Identify which cell holds the provided text, then report its [X, Y] central coordinate. 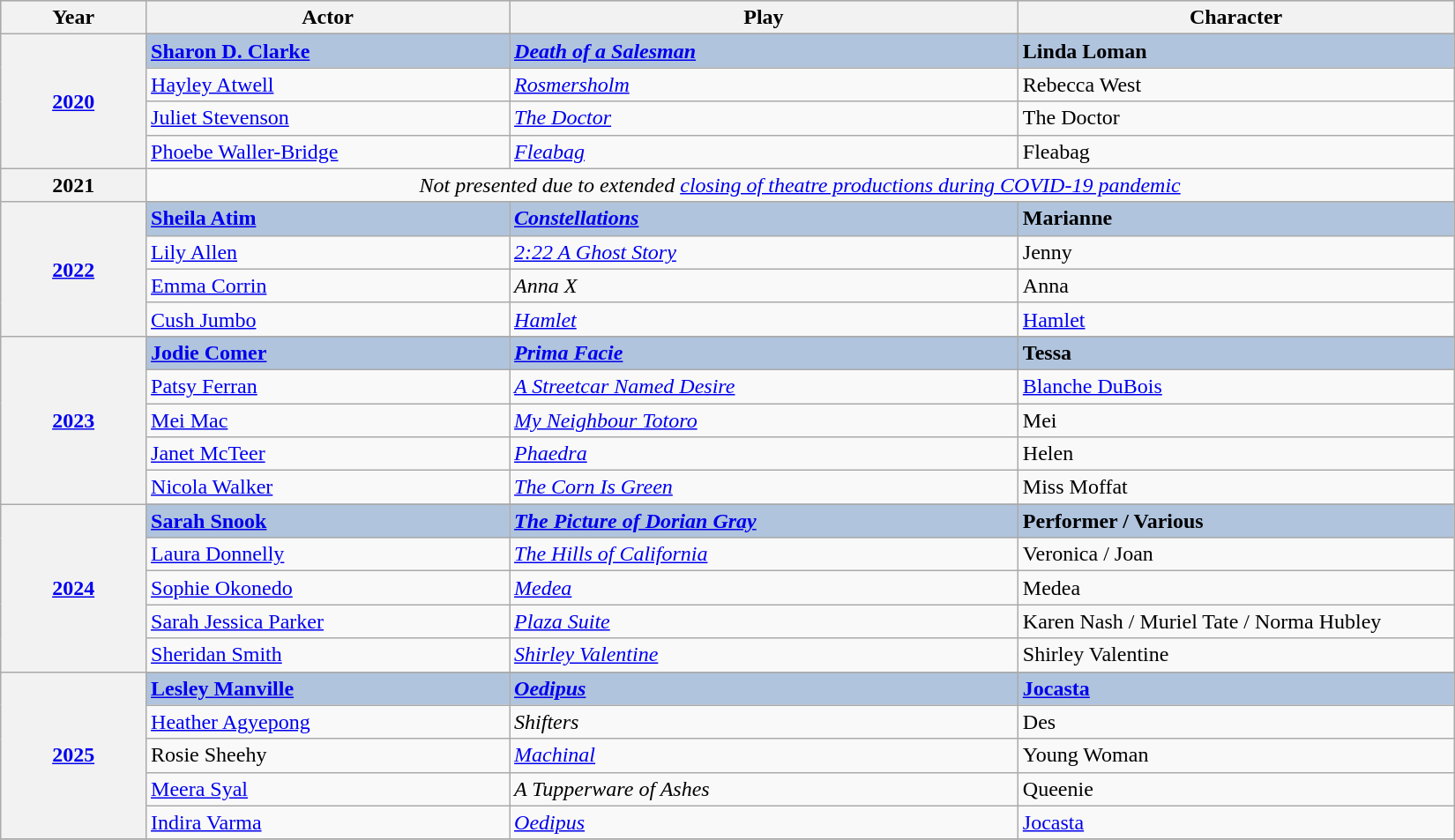
Patsy Ferran [328, 386]
A Tupperware of Ashes [764, 789]
Heather Agyepong [328, 722]
Rosmersholm [764, 85]
Phaedra [764, 454]
Actor [328, 18]
Jodie Comer [328, 353]
Juliet Stevenson [328, 118]
Emma Corrin [328, 286]
Queenie [1235, 789]
Performer / Various [1235, 521]
Not presented due to extended closing of theatre productions during COVID-19 pandemic [801, 185]
2024 [74, 588]
Jenny [1235, 252]
Janet McTeer [328, 454]
Sarah Jessica Parker [328, 621]
Sarah Snook [328, 521]
Rosie Sheehy [328, 755]
Karen Nash / Muriel Tate / Norma Hubley [1235, 621]
Constellations [764, 219]
Blanche DuBois [1235, 386]
2021 [74, 185]
Anna X [764, 286]
Hayley Atwell [328, 85]
Sharon D. Clarke [328, 51]
Mei [1235, 420]
2025 [74, 755]
Year [74, 18]
2022 [74, 269]
Plaza Suite [764, 621]
Young Woman [1235, 755]
Prima Facie [764, 353]
Linda Loman [1235, 51]
Machinal [764, 755]
Laura Donnelly [328, 554]
Death of a Salesman [764, 51]
Marianne [1235, 219]
Shifters [764, 722]
Anna [1235, 286]
Play [764, 18]
The Hills of California [764, 554]
2023 [74, 420]
Cush Jumbo [328, 319]
Miss Moffat [1235, 487]
Des [1235, 722]
Lily Allen [328, 252]
Phoebe Waller-Bridge [328, 152]
My Neighbour Totoro [764, 420]
Nicola Walker [328, 487]
Tessa [1235, 353]
Sophie Okonedo [328, 588]
Character [1235, 18]
Lesley Manville [328, 688]
Rebecca West [1235, 85]
Sheridan Smith [328, 655]
Meera Syal [328, 789]
2:22 A Ghost Story [764, 252]
The Corn Is Green [764, 487]
The Picture of Dorian Gray [764, 521]
Veronica / Joan [1235, 554]
Sheila Atim [328, 219]
A Streetcar Named Desire [764, 386]
2020 [74, 101]
Mei Mac [328, 420]
Indira Varma [328, 822]
Helen [1235, 454]
